Return the (X, Y) coordinate for the center point of the cell that contains the specified text.  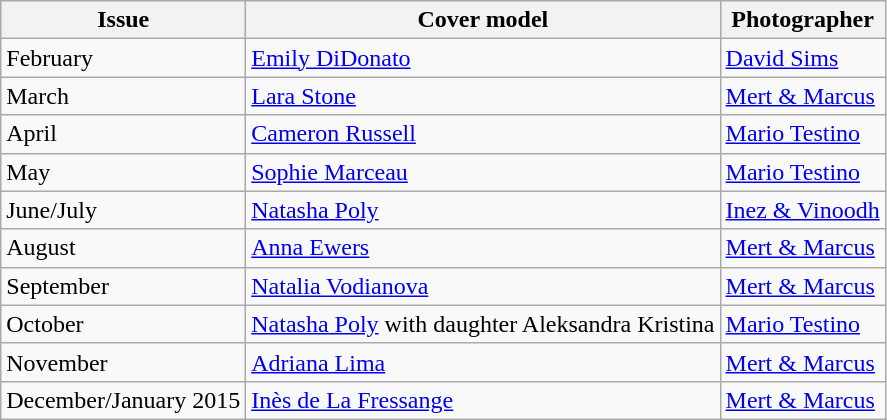
Natasha Poly with daughter Aleksandra Kristina (483, 324)
August (124, 248)
Issue (124, 20)
May (124, 172)
March (124, 96)
October (124, 324)
November (124, 362)
Inès de La Fressange (483, 400)
Adriana Lima (483, 362)
September (124, 286)
Photographer (802, 20)
David Sims (802, 58)
April (124, 134)
February (124, 58)
Anna Ewers (483, 248)
Sophie Marceau (483, 172)
Emily DiDonato (483, 58)
Inez & Vinoodh (802, 210)
December/January 2015 (124, 400)
Cover model (483, 20)
June/July (124, 210)
Natalia Vodianova (483, 286)
Cameron Russell (483, 134)
Lara Stone (483, 96)
Natasha Poly (483, 210)
